Return the (X, Y) coordinate for the center point of the cell that contains the specified text.  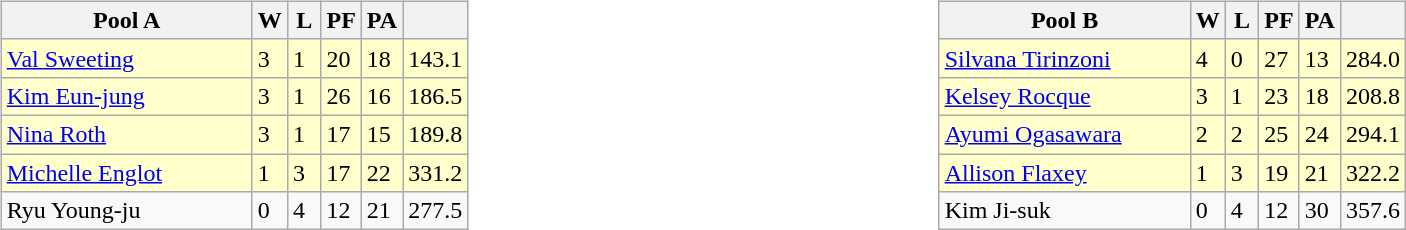
Silvana Tirinzoni (1064, 58)
16 (382, 96)
189.8 (436, 134)
Val Sweeting (126, 58)
322.2 (1372, 173)
331.2 (436, 173)
186.5 (436, 96)
30 (1320, 211)
Allison Flaxey (1064, 173)
Pool A (126, 20)
357.6 (1372, 211)
13 (1320, 58)
20 (341, 58)
23 (1279, 96)
22 (382, 173)
208.8 (1372, 96)
25 (1279, 134)
27 (1279, 58)
Kim Eun-jung (126, 96)
294.1 (1372, 134)
Kim Ji-suk (1064, 211)
284.0 (1372, 58)
277.5 (436, 211)
Ryu Young-ju (126, 211)
143.1 (436, 58)
15 (382, 134)
Kelsey Rocque (1064, 96)
Michelle Englot (126, 173)
19 (1279, 173)
Ayumi Ogasawara (1064, 134)
24 (1320, 134)
26 (341, 96)
Nina Roth (126, 134)
Pool B (1064, 20)
